Determine the [x, y] coordinate at the center of the cell enclosing the given text.  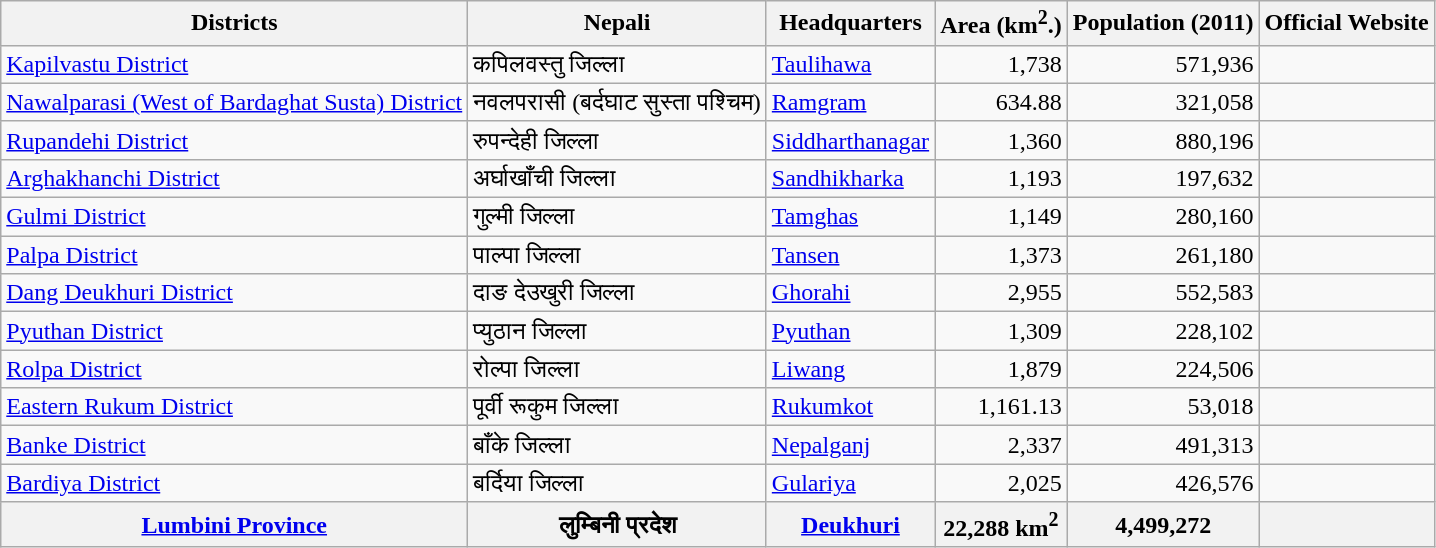
Official Website [1346, 24]
4,499,272 [1163, 524]
1,738 [1002, 64]
Ramgram [850, 102]
Tansen [850, 255]
552,583 [1163, 293]
1,373 [1002, 255]
426,576 [1163, 483]
Nepalganj [850, 445]
1,149 [1002, 217]
1,360 [1002, 140]
Headquarters [850, 24]
रुपन्देही जिल्ला [618, 140]
2,025 [1002, 483]
नवलपरासी (बर्दघाट सुस्ता पश्चिम) [618, 102]
321,058 [1163, 102]
Rukumkot [850, 407]
197,632 [1163, 178]
Kapilvastu District [234, 64]
1,161.13 [1002, 407]
224,506 [1163, 369]
53,018 [1163, 407]
Arghakhanchi District [234, 178]
Palpa District [234, 255]
लुम्बिनी प्रदेश [618, 524]
Siddharthanagar [850, 140]
Lumbini Province [234, 524]
Population (2011) [1163, 24]
Deukhuri [850, 524]
491,313 [1163, 445]
1,193 [1002, 178]
Rolpa District [234, 369]
Area (km2.) [1002, 24]
Districts [234, 24]
228,102 [1163, 331]
प्युठान जिल्ला [618, 331]
बर्दिया जिल्ला [618, 483]
Eastern Rukum District [234, 407]
Pyuthan [850, 331]
अर्घाखाँची जिल्ला [618, 178]
261,180 [1163, 255]
1,309 [1002, 331]
Sandhikharka [850, 178]
रोल्पा जिल्ला [618, 369]
880,196 [1163, 140]
Gulariya [850, 483]
Nepali [618, 24]
Ghorahi [850, 293]
Banke District [234, 445]
Pyuthan District [234, 331]
गुल्मी जिल्ला [618, 217]
571,936 [1163, 64]
280,160 [1163, 217]
Dang Deukhuri District [234, 293]
Tamghas [850, 217]
2,337 [1002, 445]
Bardiya District [234, 483]
बाँके जिल्ला [618, 445]
1,879 [1002, 369]
दाङ देउखुरी जिल्ला [618, 293]
Taulihawa [850, 64]
कपिलवस्तु जिल्ला [618, 64]
Liwang [850, 369]
2,955 [1002, 293]
Nawalparasi (West of Bardaghat Susta) District [234, 102]
पूर्वी रूकुम जिल्ला [618, 407]
634.88 [1002, 102]
Gulmi District [234, 217]
22,288 km2 [1002, 524]
Rupandehi District [234, 140]
पाल्पा जिल्ला [618, 255]
